From the cell containing the given text, extract its center point as (x, y) coordinate. 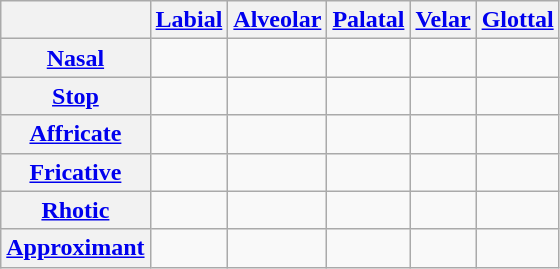
Labial (189, 20)
Palatal (368, 20)
Approximant (76, 248)
Nasal (76, 58)
Glottal (518, 20)
Affricate (76, 134)
Alveolar (278, 20)
Stop (76, 96)
Velar (443, 20)
Rhotic (76, 210)
Fricative (76, 172)
